Search for the cell housing the specified text and yield its [x, y] center coordinate. 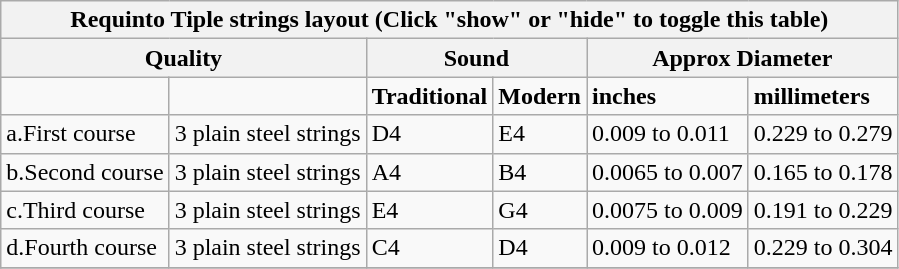
0.0075 to 0.009 [667, 210]
inches [667, 96]
Modern [540, 96]
0.009 to 0.012 [667, 248]
0.0065 to 0.007 [667, 172]
Quality [184, 58]
G4 [540, 210]
Traditional [430, 96]
Approx Diameter [742, 58]
b.Second course [85, 172]
0.165 to 0.178 [823, 172]
A4 [430, 172]
a.First course [85, 134]
d.Fourth course [85, 248]
c.Third course [85, 210]
0.229 to 0.304 [823, 248]
0.229 to 0.279 [823, 134]
Requinto Tiple strings layout (Click "show" or "hide" to toggle this table) [450, 20]
millimeters [823, 96]
B4 [540, 172]
0.191 to 0.229 [823, 210]
C4 [430, 248]
0.009 to 0.011 [667, 134]
Sound [476, 58]
